Determine the (X, Y) coordinate at the center of the cell enclosing the given text.  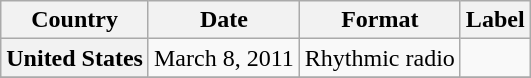
March 8, 2011 (224, 58)
Rhythmic radio (380, 58)
Format (380, 20)
Country (75, 20)
Label (495, 20)
United States (75, 58)
Date (224, 20)
